Scan for the cell matching the given text and deliver its (X, Y) coordinate at center. 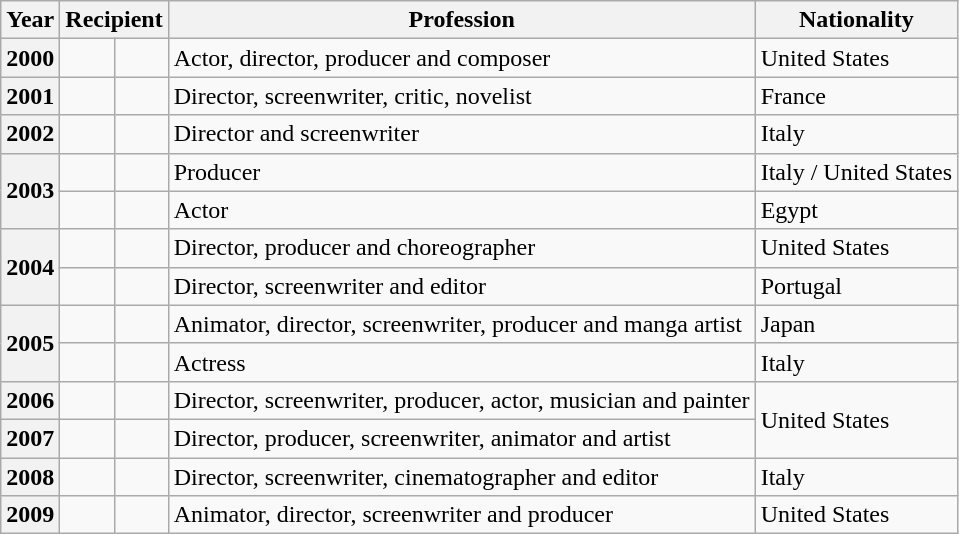
Portugal (856, 286)
2004 (30, 267)
Nationality (856, 20)
2005 (30, 343)
2006 (30, 400)
Producer (462, 172)
Animator, director, screenwriter and producer (462, 515)
Year (30, 20)
Director, producer, screenwriter, animator and artist (462, 438)
Profession (462, 20)
2007 (30, 438)
Egypt (856, 210)
Director, screenwriter, producer, actor, musician and painter (462, 400)
2001 (30, 96)
Director and screenwriter (462, 134)
Italy / United States (856, 172)
Actress (462, 362)
Actor, director, producer and composer (462, 58)
Actor (462, 210)
2000 (30, 58)
Director, screenwriter, cinematographer and editor (462, 477)
Japan (856, 324)
2008 (30, 477)
Animator, director, screenwriter, producer and manga artist (462, 324)
2003 (30, 191)
Recipient (114, 20)
Director, producer and choreographer (462, 248)
Director, screenwriter, critic, novelist (462, 96)
2009 (30, 515)
Director, screenwriter and editor (462, 286)
2002 (30, 134)
France (856, 96)
